Locate the cell with the specified text and output its [X, Y] center coordinate. 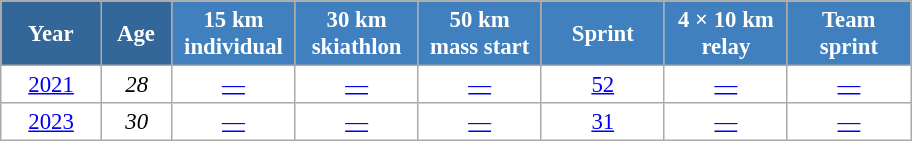
Sprint [602, 34]
Year [52, 34]
28 [136, 85]
Age [136, 34]
4 × 10 km relay [726, 34]
15 km individual [234, 34]
50 km mass start [480, 34]
2021 [52, 85]
52 [602, 85]
2023 [52, 122]
31 [602, 122]
30 [136, 122]
30 km skiathlon [356, 34]
Team sprint [848, 34]
